Determine the [x, y] coordinate at the center of the cell enclosing the given text.  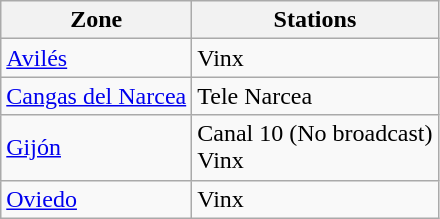
Avilés [96, 58]
Gijón [96, 148]
Cangas del Narcea [96, 96]
Tele Narcea [315, 96]
Zone [96, 20]
Stations [315, 20]
Oviedo [96, 199]
Canal 10 (No broadcast)Vinx [315, 148]
